Locate the cell with the specified text and output its (x, y) center coordinate. 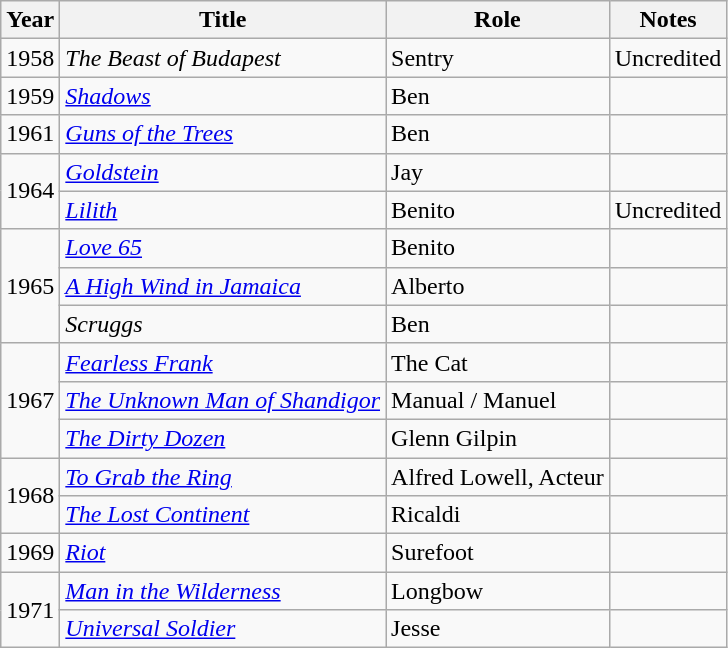
Notes (668, 20)
Man in the Wilderness (223, 591)
The Unknown Man of Shandigor (223, 400)
Jesse (498, 629)
Scruggs (223, 324)
Jay (498, 172)
The Beast of Budapest (223, 58)
Guns of the Trees (223, 134)
Lilith (223, 210)
The Dirty Dozen (223, 438)
Surefoot (498, 553)
1961 (30, 134)
Universal Soldier (223, 629)
1959 (30, 96)
Longbow (498, 591)
Alberto (498, 286)
1958 (30, 58)
Title (223, 20)
Fearless Frank (223, 362)
Manual / Manuel (498, 400)
Year (30, 20)
To Grab the Ring (223, 477)
Goldstein (223, 172)
1967 (30, 400)
The Cat (498, 362)
1965 (30, 286)
Ricaldi (498, 515)
1964 (30, 191)
Love 65 (223, 248)
1971 (30, 610)
Glenn Gilpin (498, 438)
Alfred Lowell, Acteur (498, 477)
A High Wind in Jamaica (223, 286)
Riot (223, 553)
Shadows (223, 96)
Role (498, 20)
Sentry (498, 58)
1968 (30, 496)
The Lost Continent (223, 515)
1969 (30, 553)
